Scan for the cell matching the given text and deliver its (x, y) coordinate at center. 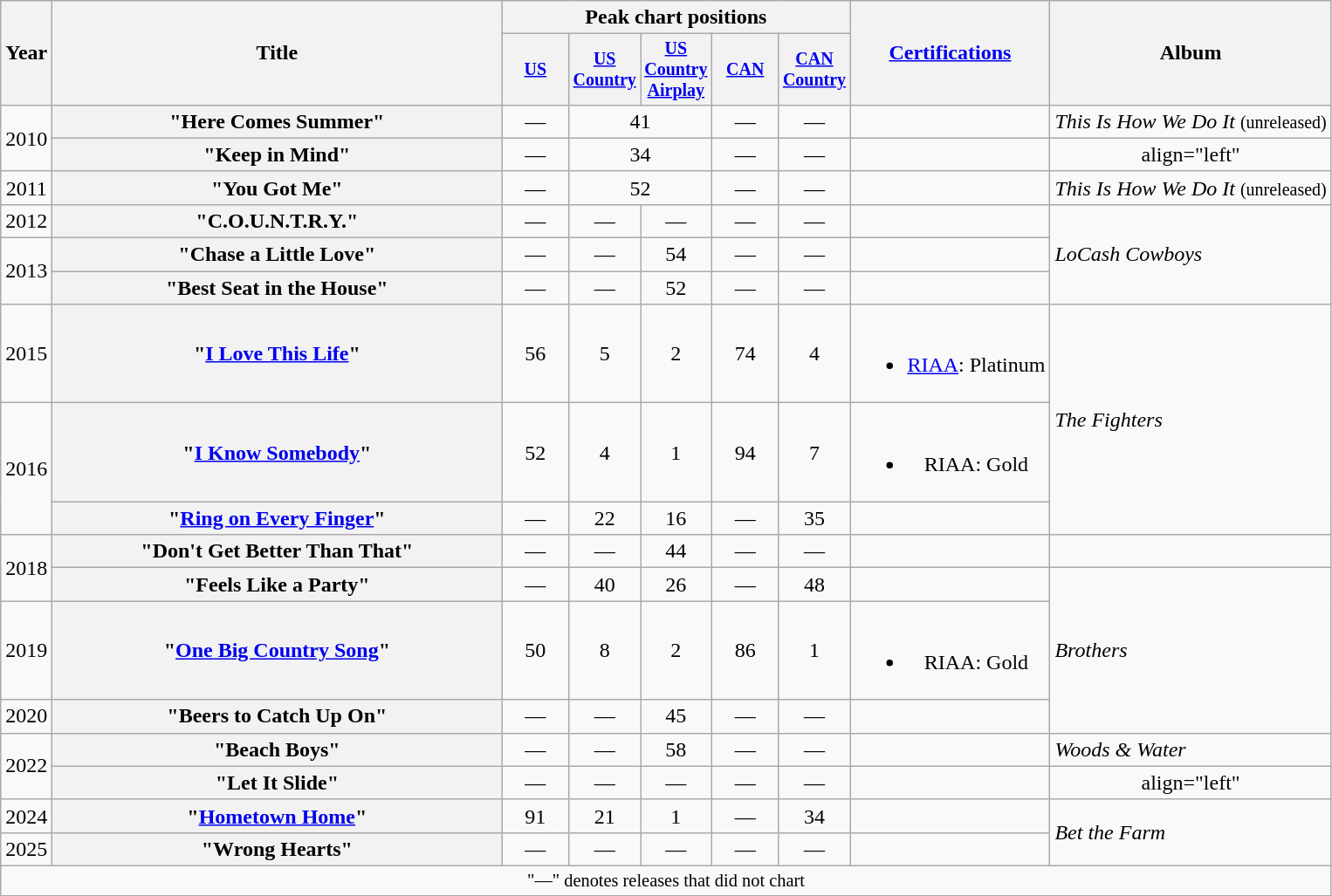
Year (26, 53)
7 (814, 452)
US (536, 70)
54 (676, 255)
RIAA: Platinum (950, 354)
CAN (745, 70)
"You Got Me" (278, 188)
"I Love This Life" (278, 354)
16 (676, 518)
2011 (26, 188)
"Best Seat in the House" (278, 288)
8 (605, 651)
2015 (26, 354)
48 (814, 585)
2020 (26, 716)
94 (745, 452)
Certifications (950, 53)
58 (676, 749)
"Feels Like a Party" (278, 585)
"Beach Boys" (278, 749)
74 (745, 354)
44 (676, 551)
2019 (26, 651)
"—" denotes releases that did not chart (667, 880)
Album (1191, 53)
5 (605, 354)
Title (278, 53)
2010 (26, 138)
Bet the Farm (1191, 832)
21 (605, 816)
US Country Airplay (676, 70)
2018 (26, 568)
2013 (26, 271)
"Wrong Hearts" (278, 849)
"C.O.U.N.T.R.Y." (278, 221)
LoCash Cowboys (1191, 254)
The Fighters (1191, 420)
CAN Country (814, 70)
2022 (26, 766)
"Ring on Every Finger" (278, 518)
"Keep in Mind" (278, 154)
35 (814, 518)
Peak chart positions (676, 17)
40 (605, 585)
"Hometown Home" (278, 816)
50 (536, 651)
Brothers (1191, 651)
"Chase a Little Love" (278, 255)
2012 (26, 221)
2016 (26, 469)
"I Know Somebody" (278, 452)
"Beers to Catch Up On" (278, 716)
22 (605, 518)
86 (745, 651)
"One Big Country Song" (278, 651)
26 (676, 585)
41 (641, 121)
45 (676, 716)
US Country (605, 70)
"Here Comes Summer" (278, 121)
56 (536, 354)
2024 (26, 816)
Woods & Water (1191, 749)
91 (536, 816)
2025 (26, 849)
"Let It Slide" (278, 783)
"Don't Get Better Than That" (278, 551)
